Provide the [X, Y] coordinate of the cell's center where the given text is located.  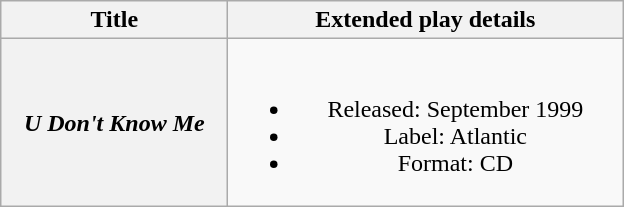
Released: September 1999Label: AtlanticFormat: CD [426, 122]
Title [114, 20]
U Don't Know Me [114, 122]
Extended play details [426, 20]
